Identify which cell holds the provided text, then report its (X, Y) central coordinate. 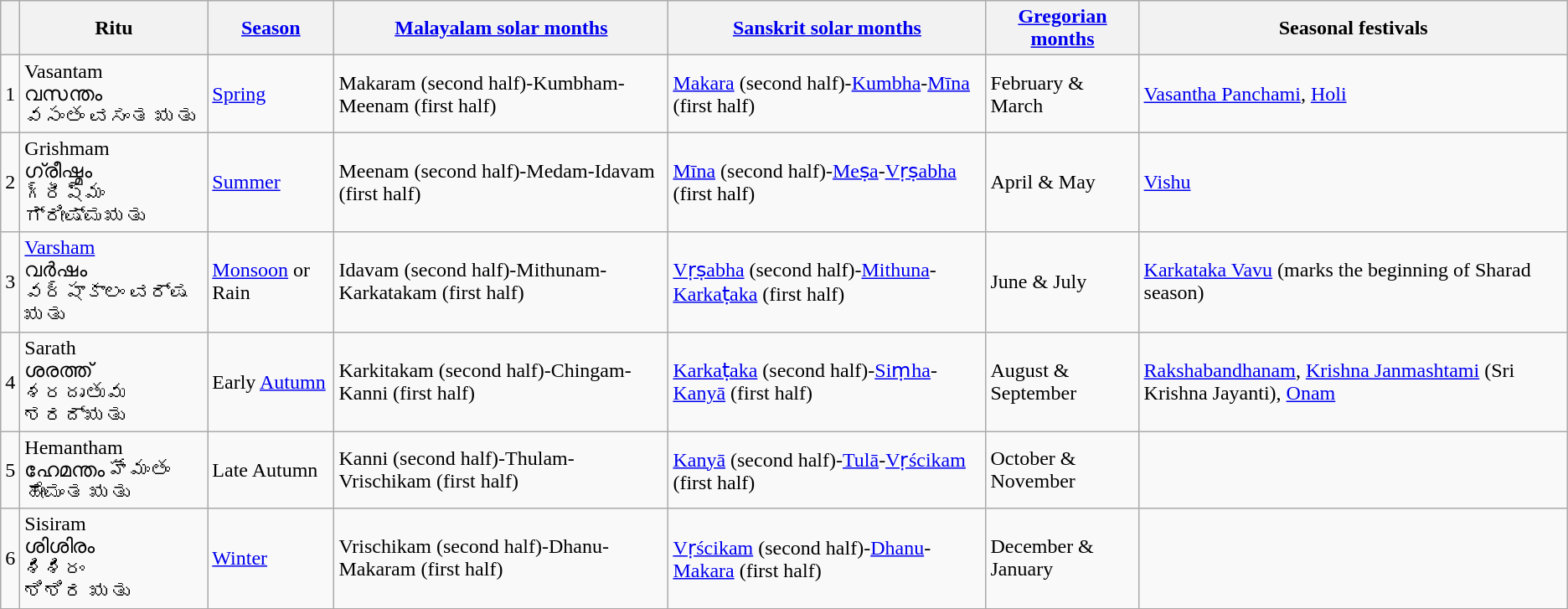
Kanyā (second half)-Tulā-Vṛścikam (first half) (828, 470)
Seasonal festivals (1354, 28)
3 (10, 281)
Makara (second half)-Kumbha-Mīna (first half) (828, 94)
Karkaṭaka (second half)-Siṃha-Kanyā (first half) (828, 382)
Sanskrit solar months (828, 28)
Meenam (second half)-Medam-Idavam (first half) (501, 183)
6 (10, 558)
Winter (271, 558)
Karkataka Vavu (marks the beginning of Sharad season) (1354, 281)
Rakshabandhanam, Krishna Janmashtami (Sri Krishna Jayanti), Onam (1354, 382)
Spring (271, 94)
Vasantha Panchami, Holi (1354, 94)
Gregorian months (1062, 28)
Idavam (second half)-Mithunam-Karkatakam (first half) (501, 281)
Varsham വർഷം వర్షాకాలం ವರ್ಷ ಋತು (114, 281)
Makaram (second half)-Kumbham-Meenam (first half) (501, 94)
Vishu (1354, 183)
Vasantam വസന്തം వసంతం ವಸಂತ ಋತು (114, 94)
June & July (1062, 281)
Season (271, 28)
Vṛścikam (second half)-Dhanu-Makara (first half) (828, 558)
2 (10, 183)
Vrischikam (second half)-Dhanu-Makaram (first half) (501, 558)
5 (10, 470)
Kanni (second half)-Thulam-Vrischikam (first half) (501, 470)
Summer (271, 183)
Sarath ശരത്ത് శరదృతువు ಶರದ್ಋತು (114, 382)
Karkitakam (second half)-Chingam-Kanni (first half) (501, 382)
Malayalam solar months (501, 28)
August & September (1062, 382)
Early Autumn (271, 382)
Hemantham ഹേമന്തം హేమంతం ಹೇಮಂತ ಋತು (114, 470)
Monsoon or Rain (271, 281)
Mīna (second half)-Meṣa-Vṛṣabha (first half) (828, 183)
April & May (1062, 183)
December & January (1062, 558)
October & November (1062, 470)
Grishmam ഗ്രീഷ്മം గ్రీష్మంಗ್ರೀಷ್ಮಋತು (114, 183)
Late Autumn (271, 470)
Ritu (114, 28)
4 (10, 382)
Vṛṣabha (second half)-Mithuna-Karkaṭaka (first half) (828, 281)
1 (10, 94)
Sisiram ശിശിരം శిశిరంಶಿಶಿರ ಋತು (114, 558)
February & March (1062, 94)
